Capture the cell that displays the provided text and extract its (x, y) central coordinate. 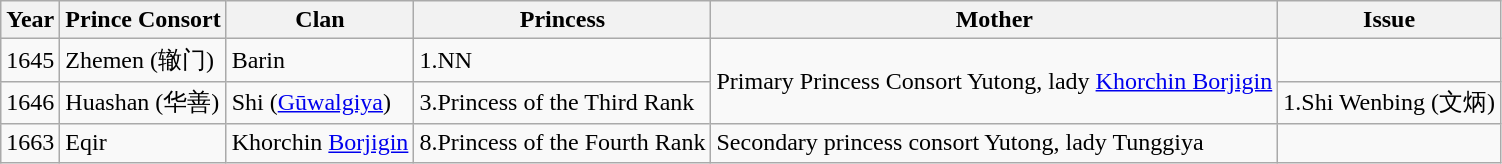
1.Shi Wenbing (文炳) (1390, 102)
Clan (320, 20)
1.NN (562, 60)
Barin (320, 60)
8.Princess of the Fourth Rank (562, 143)
Mother (994, 20)
1646 (30, 102)
Prince Consort (143, 20)
Shi (Gūwalgiya) (320, 102)
Princess (562, 20)
Primary Princess Consort Yutong, lady Khorchin Borjigin (994, 82)
Zhemen (辙门) (143, 60)
Secondary princess consort Yutong, lady Tunggiya (994, 143)
3.Princess of the Third Rank (562, 102)
Khorchin Borjigin (320, 143)
Year (30, 20)
Eqir (143, 143)
Issue (1390, 20)
1663 (30, 143)
Huashan (华善) (143, 102)
1645 (30, 60)
